Search for the cell housing the specified text and yield its [X, Y] center coordinate. 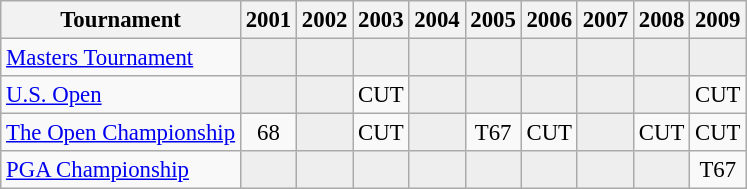
2007 [605, 20]
2005 [493, 20]
2003 [381, 20]
U.S. Open [121, 95]
68 [268, 133]
2002 [325, 20]
Tournament [121, 20]
The Open Championship [121, 133]
PGA Championship [121, 170]
2001 [268, 20]
2008 [661, 20]
2006 [549, 20]
Masters Tournament [121, 58]
2004 [437, 20]
2009 [718, 20]
